Find where the given text appears and provide that cell's center as [x, y] coordinate. 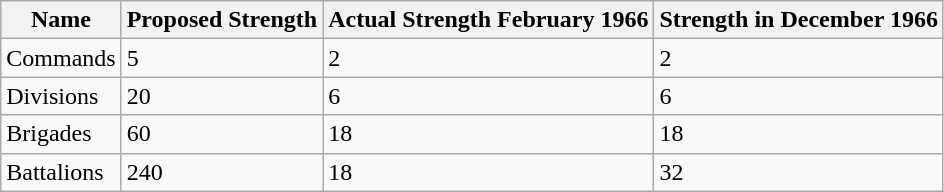
Brigades [61, 134]
Battalions [61, 172]
Actual Strength February 1966 [488, 20]
32 [798, 172]
20 [222, 96]
Commands [61, 58]
Divisions [61, 96]
5 [222, 58]
Name [61, 20]
Strength in December 1966 [798, 20]
Proposed Strength [222, 20]
240 [222, 172]
60 [222, 134]
